Provide the (x, y) coordinate of the cell's center where the given text is located.  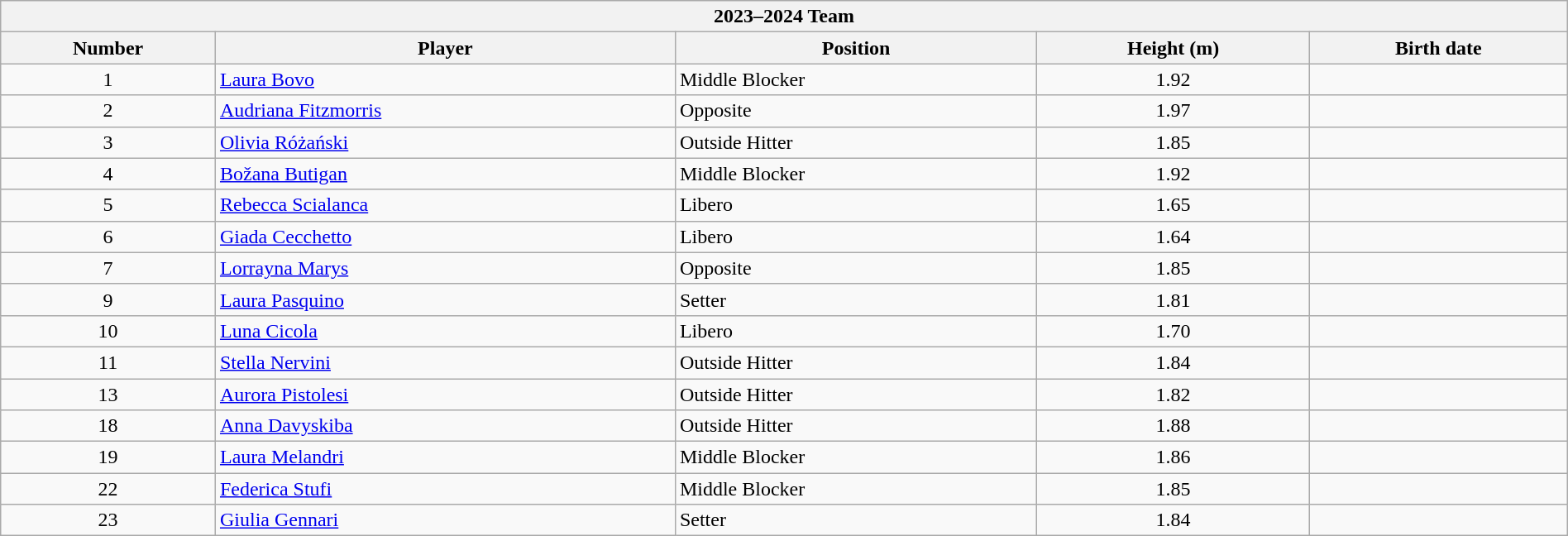
Birth date (1438, 48)
13 (108, 395)
2023–2024 Team (784, 17)
Giada Cecchetto (445, 237)
3 (108, 142)
9 (108, 299)
Lorrayna Marys (445, 268)
22 (108, 489)
Anna Davyskiba (445, 426)
Position (855, 48)
Height (m) (1174, 48)
Stella Nervini (445, 362)
1.86 (1174, 457)
1.81 (1174, 299)
10 (108, 331)
1.88 (1174, 426)
Player (445, 48)
Audriana Fitzmorris (445, 111)
1.97 (1174, 111)
1 (108, 79)
Olivia Różański (445, 142)
7 (108, 268)
2 (108, 111)
6 (108, 237)
1.65 (1174, 205)
Aurora Pistolesi (445, 395)
Luna Cicola (445, 331)
Federica Stufi (445, 489)
19 (108, 457)
Božana Butigan (445, 174)
Rebecca Scialanca (445, 205)
1.70 (1174, 331)
Giulia Gennari (445, 520)
1.64 (1174, 237)
23 (108, 520)
5 (108, 205)
11 (108, 362)
Laura Bovo (445, 79)
Laura Melandri (445, 457)
4 (108, 174)
1.82 (1174, 395)
18 (108, 426)
Laura Pasquino (445, 299)
Number (108, 48)
